Scan for the cell matching the given text and deliver its (X, Y) coordinate at center. 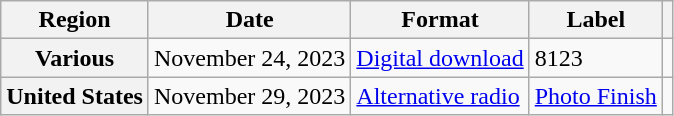
Digital download (440, 58)
November 24, 2023 (249, 58)
Region (75, 20)
Date (249, 20)
8123 (596, 58)
Format (440, 20)
United States (75, 96)
Photo Finish (596, 96)
November 29, 2023 (249, 96)
Label (596, 20)
Alternative radio (440, 96)
Various (75, 58)
